Provide the [X, Y] coordinate of the cell's center where the given text is located.  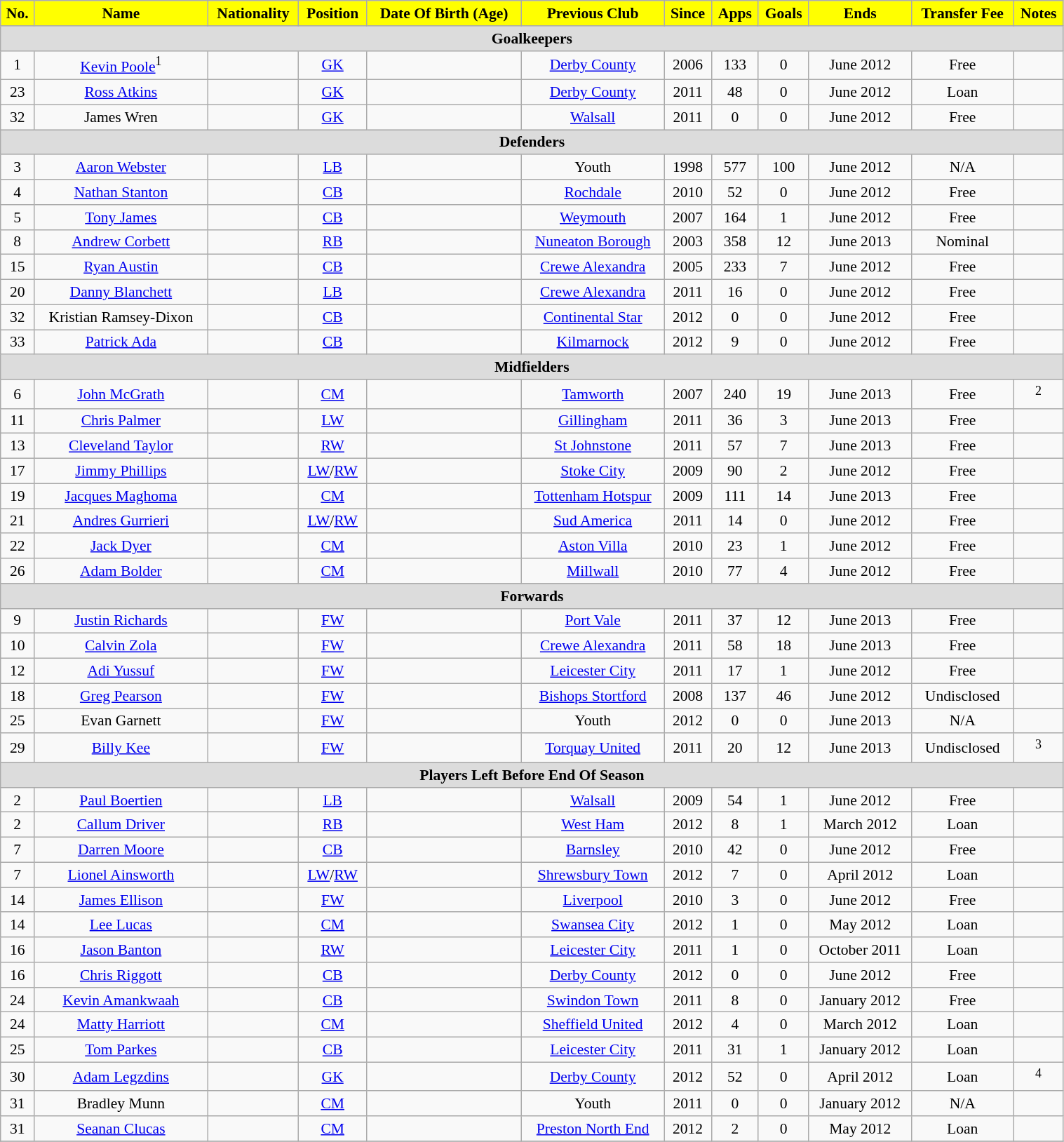
Lee Lucas [121, 925]
Cleveland Taylor [121, 446]
October 2011 [860, 950]
358 [735, 242]
164 [735, 217]
Kristian Ramsey-Dixon [121, 317]
Continental Star [593, 317]
240 [735, 394]
Tom Parkes [121, 1050]
21 [18, 521]
Chris Palmer [121, 422]
42 [735, 850]
James Wren [121, 117]
Jason Banton [121, 950]
Tony James [121, 217]
54 [735, 800]
Adam Bolder [121, 571]
Bradley Munn [121, 1104]
90 [735, 471]
46 [783, 696]
Kevin Amankwaah [121, 1000]
37 [735, 622]
Ryan Austin [121, 267]
Transfer Fee [962, 13]
Lionel Ainsworth [121, 875]
30 [18, 1076]
Justin Richards [121, 622]
Billy Kee [121, 748]
Millwall [593, 571]
Tottenham Hotspur [593, 496]
James Ellison [121, 900]
Nuneaton Borough [593, 242]
Nominal [962, 242]
Aston Villa [593, 546]
Ends [860, 13]
Stoke City [593, 471]
Greg Pearson [121, 696]
Kevin Poole1 [121, 65]
Swindon Town [593, 1000]
Midfielders [532, 368]
Jimmy Phillips [121, 471]
2008 [688, 696]
Defenders [532, 142]
Notes [1038, 13]
2006 [688, 65]
100 [783, 168]
577 [735, 168]
233 [735, 267]
1998 [688, 168]
10 [18, 646]
Liverpool [593, 900]
Goals [783, 13]
26 [18, 571]
15 [18, 267]
2005 [688, 267]
Ross Atkins [121, 93]
Rochdale [593, 192]
Darren Moore [121, 850]
Bishops Stortford [593, 696]
No. [18, 13]
Calvin Zola [121, 646]
Position [332, 13]
John McGrath [121, 394]
Andrew Corbett [121, 242]
Danny Blanchett [121, 293]
Jacques Maghoma [121, 496]
Torquay United [593, 748]
Preston North End [593, 1129]
137 [735, 696]
Sud America [593, 521]
West Ham [593, 825]
77 [735, 571]
Evan Garnett [121, 721]
5 [18, 217]
111 [735, 496]
Adi Yussuf [121, 671]
Patrick Ada [121, 342]
Swansea City [593, 925]
Gillingham [593, 422]
Forwards [532, 596]
11 [18, 422]
Kilmarnock [593, 342]
Jack Dyer [121, 546]
LW [332, 422]
33 [18, 342]
29 [18, 748]
Aaron Webster [121, 168]
Sheffield United [593, 1025]
Nathan Stanton [121, 192]
57 [735, 446]
Shrewsbury Town [593, 875]
St Johnstone [593, 446]
Matty Harriott [121, 1025]
22 [18, 546]
Seanan Clucas [121, 1129]
Callum Driver [121, 825]
13 [18, 446]
58 [735, 646]
133 [735, 65]
Nationality [253, 13]
Goalkeepers [532, 39]
Adam Legzdins [121, 1076]
Weymouth [593, 217]
Chris Riggott [121, 975]
Previous Club [593, 13]
Barnsley [593, 850]
Port Vale [593, 622]
Name [121, 13]
Since [688, 13]
Andres Gurrieri [121, 521]
Paul Boertien [121, 800]
Players Left Before End Of Season [532, 775]
Tamworth [593, 394]
48 [735, 93]
6 [18, 394]
Date Of Birth (Age) [445, 13]
36 [735, 422]
Apps [735, 13]
2003 [688, 242]
